Pinpoint the cell where the given text exists, returning its (x, y) midpoint coordinate. 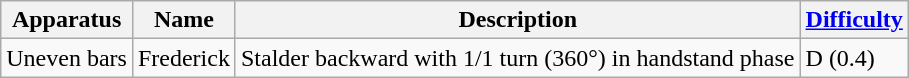
Apparatus (67, 20)
Difficulty (854, 20)
D (0.4) (854, 58)
Uneven bars (67, 58)
Stalder backward with 1/1 turn (360°) in handstand phase (518, 58)
Frederick (184, 58)
Name (184, 20)
Description (518, 20)
